Locate the cell with the specified text and output its (X, Y) center coordinate. 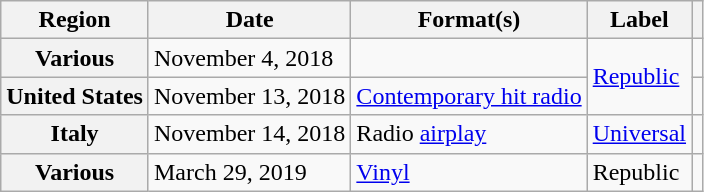
Italy (75, 134)
Contemporary hit radio (469, 96)
Vinyl (469, 172)
Region (75, 20)
November 14, 2018 (249, 134)
Format(s) (469, 20)
Radio airplay (469, 134)
Universal (639, 134)
November 4, 2018 (249, 58)
United States (75, 96)
March 29, 2019 (249, 172)
Date (249, 20)
Label (639, 20)
November 13, 2018 (249, 96)
